Extract the (x, y) coordinate from the center of the cell holding the provided text.  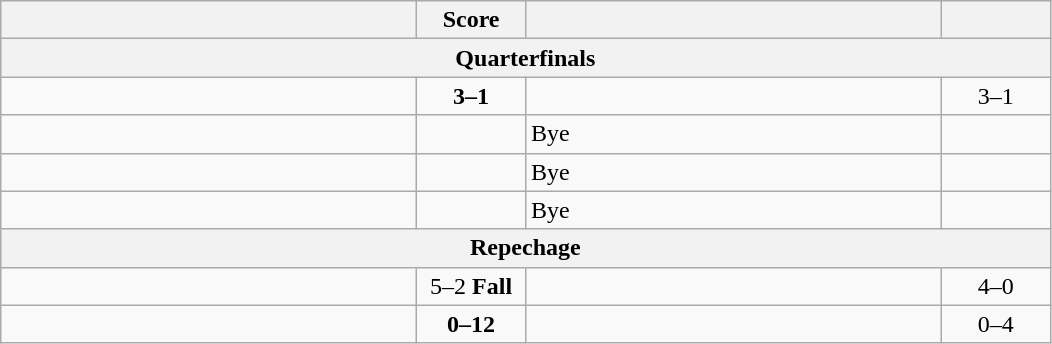
Quarterfinals (526, 58)
Repechage (526, 248)
Score (472, 20)
4–0 (996, 286)
0–12 (472, 324)
0–4 (996, 324)
5–2 Fall (472, 286)
